Find where the given text appears and provide that cell's center as [x, y] coordinate. 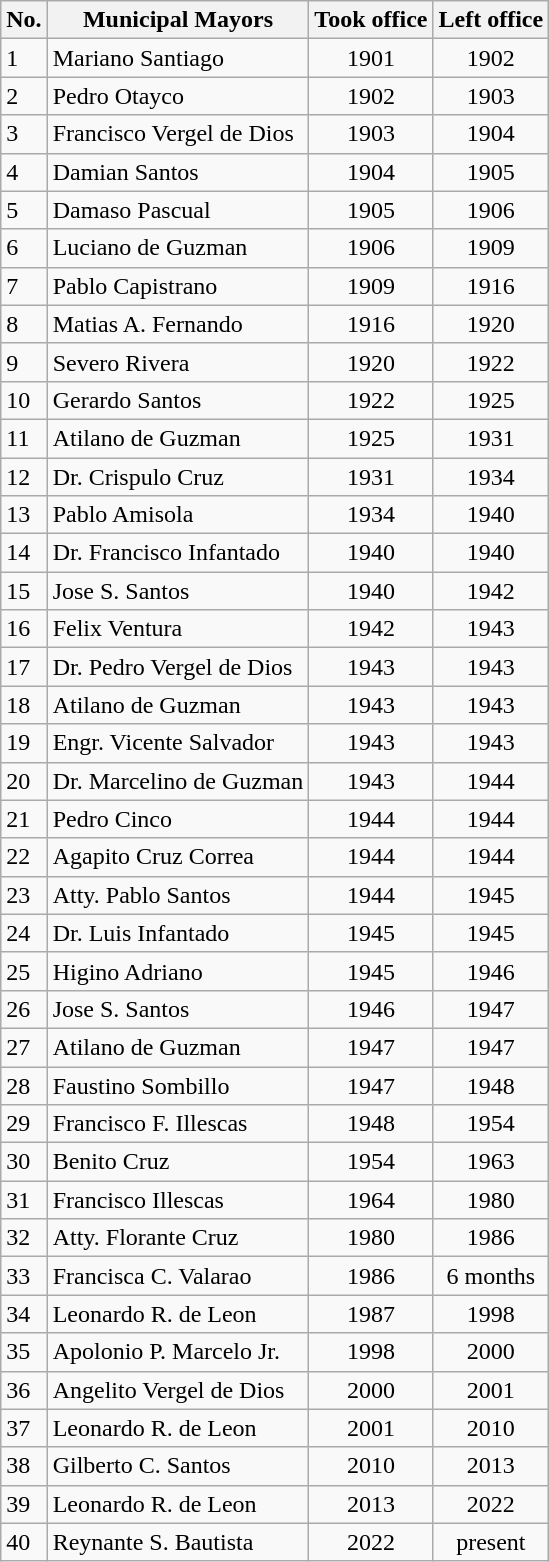
present [491, 1542]
Left office [491, 20]
Dr. Crispulo Cruz [178, 477]
Matias A. Fernando [178, 324]
17 [24, 667]
33 [24, 1276]
20 [24, 781]
36 [24, 1390]
10 [24, 400]
1 [24, 58]
Benito Cruz [178, 1162]
Dr. Pedro Vergel de Dios [178, 667]
Higino Adriano [178, 971]
Engr. Vicente Salvador [178, 743]
Francisco Vergel de Dios [178, 134]
18 [24, 705]
Damian Santos [178, 172]
35 [24, 1352]
9 [24, 362]
7 [24, 286]
32 [24, 1238]
1987 [371, 1314]
2 [24, 96]
38 [24, 1466]
Angelito Vergel de Dios [178, 1390]
1901 [371, 58]
Took office [371, 20]
Atty. Pablo Santos [178, 895]
Francisco Illescas [178, 1200]
Faustino Sombillo [178, 1085]
15 [24, 591]
14 [24, 553]
1964 [371, 1200]
Francisca C. Valarao [178, 1276]
5 [24, 210]
Reynante S. Bautista [178, 1542]
34 [24, 1314]
Municipal Mayors [178, 20]
Pedro Cinco [178, 819]
Gilberto C. Santos [178, 1466]
30 [24, 1162]
19 [24, 743]
4 [24, 172]
6 months [491, 1276]
23 [24, 895]
Severo Rivera [178, 362]
1963 [491, 1162]
37 [24, 1428]
6 [24, 248]
29 [24, 1124]
12 [24, 477]
40 [24, 1542]
Felix Ventura [178, 629]
Pablo Amisola [178, 515]
Dr. Marcelino de Guzman [178, 781]
Pedro Otayco [178, 96]
Gerardo Santos [178, 400]
25 [24, 971]
Damaso Pascual [178, 210]
No. [24, 20]
Mariano Santiago [178, 58]
Pablo Capistrano [178, 286]
3 [24, 134]
Dr. Francisco Infantado [178, 553]
31 [24, 1200]
16 [24, 629]
Luciano de Guzman [178, 248]
24 [24, 933]
21 [24, 819]
Agapito Cruz Correa [178, 857]
11 [24, 438]
Dr. Luis Infantado [178, 933]
Atty. Florante Cruz [178, 1238]
Francisco F. Illescas [178, 1124]
39 [24, 1504]
27 [24, 1047]
28 [24, 1085]
8 [24, 324]
13 [24, 515]
26 [24, 1009]
Apolonio P. Marcelo Jr. [178, 1352]
22 [24, 857]
